Search for the cell housing the specified text and yield its [X, Y] center coordinate. 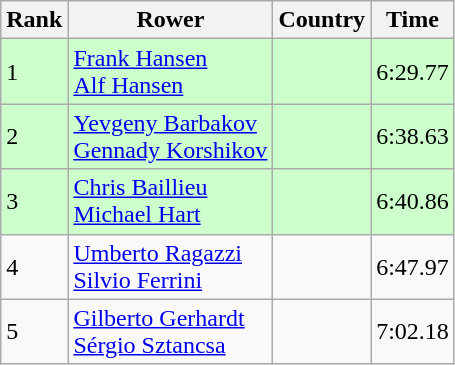
7:02.18 [413, 332]
4 [34, 266]
6:29.77 [413, 72]
6:40.86 [413, 202]
Yevgeny BarbakovGennady Korshikov [170, 136]
Gilberto GerhardtSérgio Sztancsa [170, 332]
Time [413, 20]
Country [322, 20]
Rower [170, 20]
Umberto RagazziSilvio Ferrini [170, 266]
6:47.97 [413, 266]
Frank HansenAlf Hansen [170, 72]
3 [34, 202]
5 [34, 332]
2 [34, 136]
1 [34, 72]
6:38.63 [413, 136]
Chris BaillieuMichael Hart [170, 202]
Rank [34, 20]
